Find where the given text appears and provide that cell's center as [x, y] coordinate. 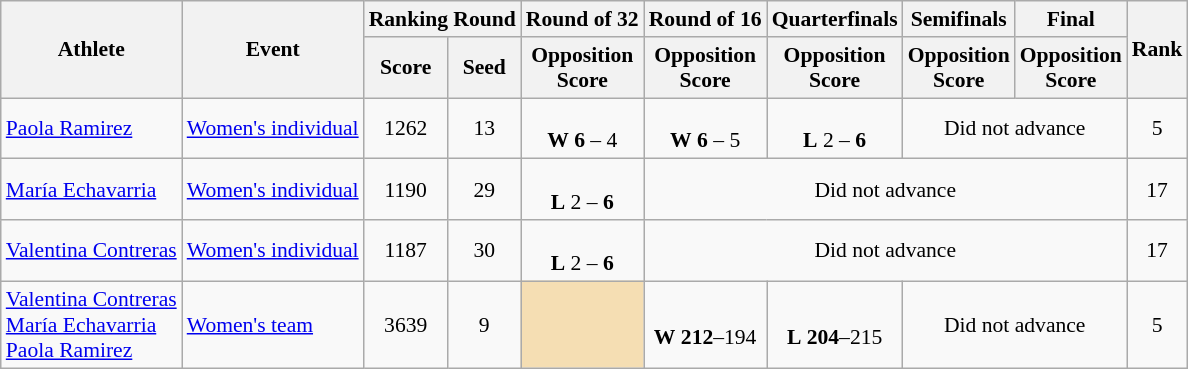
Ranking Round [442, 19]
Final [1071, 19]
Valentina ContrerasMaría EchavarriaPaola Ramirez [92, 324]
Quarterfinals [835, 19]
Round of 16 [706, 19]
Women's team [273, 324]
Valentina Contreras [92, 250]
Athlete [92, 50]
W 6 – 4 [582, 128]
Seed [484, 68]
W 212–194 [706, 324]
L 204–215 [835, 324]
1190 [406, 190]
29 [484, 190]
30 [484, 250]
Rank [1158, 50]
Paola Ramirez [92, 128]
María Echavarria [92, 190]
W 6 – 5 [706, 128]
Event [273, 50]
9 [484, 324]
Round of 32 [582, 19]
1187 [406, 250]
Semifinals [959, 19]
13 [484, 128]
3639 [406, 324]
Score [406, 68]
1262 [406, 128]
